Locate the cell with the specified text and output its [X, Y] center coordinate. 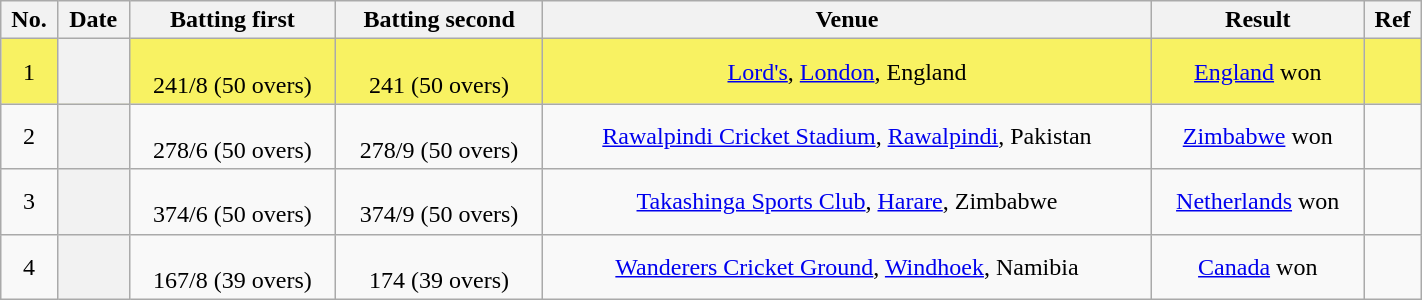
Canada won [1258, 266]
167/8 (39 overs) [232, 266]
Batting second [440, 20]
241/8 (50 overs) [232, 72]
Zimbabwe won [1258, 136]
3 [29, 202]
278/9 (50 overs) [440, 136]
No. [29, 20]
Date [93, 20]
Wanderers Cricket Ground, Windhoek, Namibia [846, 266]
England won [1258, 72]
Lord's, London, England [846, 72]
Takashinga Sports Club, Harare, Zimbabwe [846, 202]
374/6 (50 overs) [232, 202]
Venue [846, 20]
241 (50 overs) [440, 72]
278/6 (50 overs) [232, 136]
Rawalpindi Cricket Stadium, Rawalpindi, Pakistan [846, 136]
4 [29, 266]
Netherlands won [1258, 202]
Result [1258, 20]
174 (39 overs) [440, 266]
Batting first [232, 20]
374/9 (50 overs) [440, 202]
1 [29, 72]
2 [29, 136]
Ref [1392, 20]
